Determine the [x, y] coordinate at the center of the cell enclosing the given text.  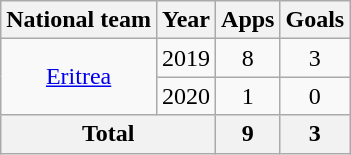
2019 [186, 58]
Year [186, 20]
9 [248, 134]
8 [248, 58]
0 [315, 96]
Total [108, 134]
National team [79, 20]
Goals [315, 20]
2020 [186, 96]
Apps [248, 20]
Eritrea [79, 77]
1 [248, 96]
